Return the (X, Y) coordinate for the center point of the cell that contains the specified text.  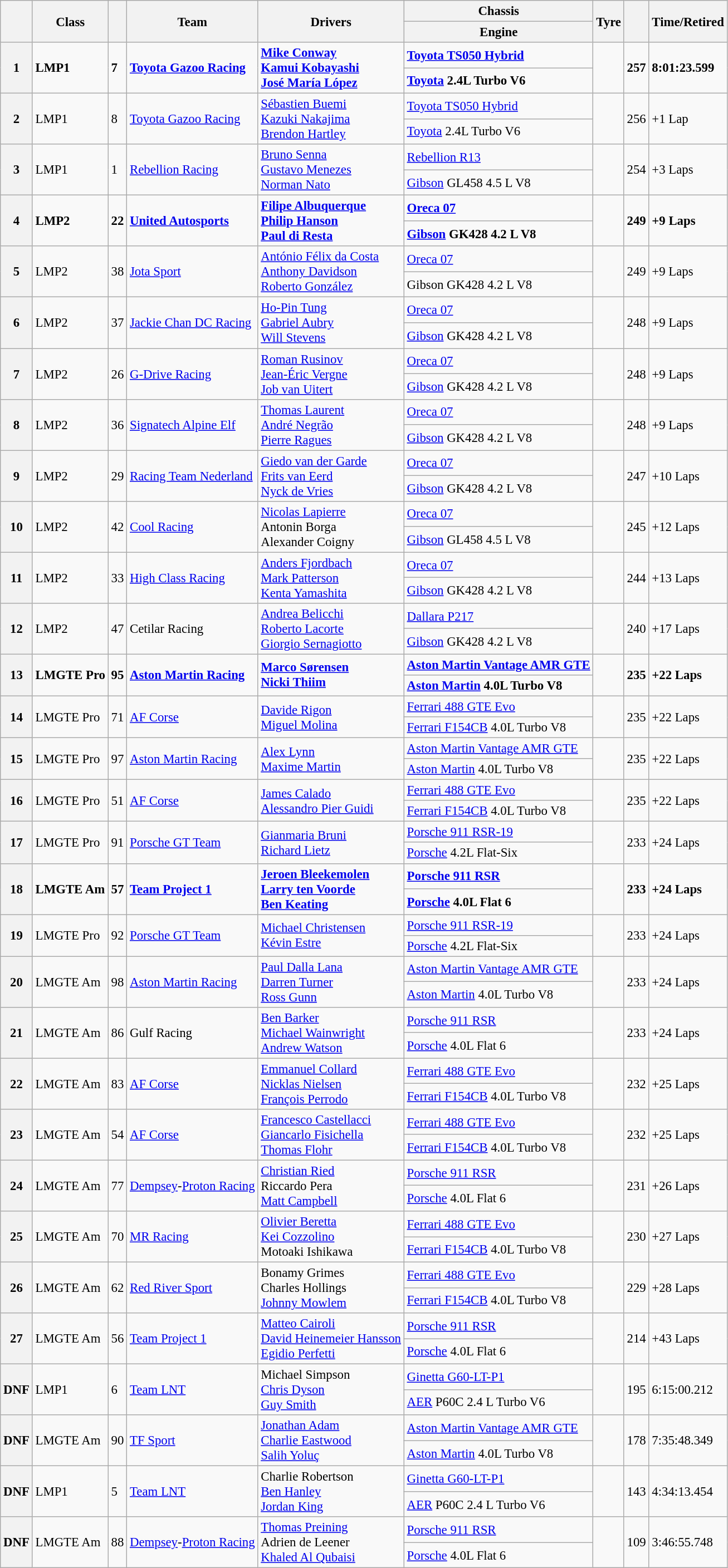
231 (636, 1186)
G-Drive Racing (193, 374)
51 (117, 800)
+10 Laps (688, 476)
Marco Sørensen Nicki Thiim (331, 675)
54 (117, 1135)
38 (117, 272)
15 (17, 759)
António Félix da Costa Anthony Davidson Roberto González (331, 272)
Signatech Alpine Elf (193, 425)
17 (17, 843)
Mike Conway Kamui Kobayashi José María López (331, 68)
19 (17, 935)
195 (636, 1390)
Roman Rusinov Jean-Éric Vergne Job van Uitert (331, 374)
Emmanuel Collard Nicklas Nielsen François Perrodo (331, 1084)
+17 Laps (688, 629)
Jonathan Adam Charlie Eastwood Salih Yoluç (331, 1441)
12 (17, 629)
Racing Team Nederland (193, 476)
10 (17, 527)
9 (17, 476)
+3 Laps (688, 170)
25 (17, 1237)
245 (636, 527)
MR Racing (193, 1237)
62 (117, 1288)
Paul Dalla Lana Darren Turner Ross Gunn (331, 982)
247 (636, 476)
Olivier Beretta Kei Cozzolino Motoaki Ishikawa (331, 1237)
230 (636, 1237)
Bonamy Grimes Charles Hollings Johnny Mowlem (331, 1288)
Christian Ried Riccardo Pera Matt Campbell (331, 1186)
Dempsey-Proton Racing (193, 1186)
254 (636, 170)
7:35:48.349 (688, 1441)
70 (117, 1237)
Drivers (331, 21)
8:01:23.599 (688, 68)
+1 Lap (688, 119)
71 (117, 717)
91 (117, 843)
United Autosports (193, 221)
92 (117, 935)
95 (117, 675)
83 (117, 1084)
56 (117, 1339)
+13 Laps (688, 578)
77 (117, 1186)
Anders Fjordbach Mark Patterson Kenta Yamashita (331, 578)
86 (117, 1033)
Sébastien Buemi Kazuki Nakajima Brendon Hartley (331, 119)
Engine (499, 32)
Gulf Racing (193, 1033)
229 (636, 1288)
Red River Sport (193, 1288)
Michael Simpson Chris Dyson Guy Smith (331, 1390)
13 (17, 675)
Jota Sport (193, 272)
Jeroen Bleekemolen Larry ten Voorde Ben Keating (331, 889)
Jackie Chan DC Racing (193, 323)
90 (117, 1441)
257 (636, 68)
23 (17, 1135)
Giedo van der Garde Frits van Eerd Nyck de Vries (331, 476)
4 (17, 221)
Nicolas Lapierre Antonin Borga Alexander Coigny (331, 527)
256 (636, 119)
6:15:00.212 (688, 1390)
Matteo Cairoli David Heinemeier Hansson Egidio Perfetti (331, 1339)
Ho-Pin Tung Gabriel Aubry Will Stevens (331, 323)
Bruno Senna Gustavo Menezes Norman Nato (331, 170)
Cetilar Racing (193, 629)
Andrea Belicchi Roberto Lacorte Giorgio Sernagiotto (331, 629)
18 (17, 889)
+12 Laps (688, 527)
240 (636, 629)
2 (17, 119)
TF Sport (193, 1441)
Francesco Castellacci Giancarlo Fisichella Thomas Flohr (331, 1135)
Davide Rigon Miguel Molina (331, 717)
42 (117, 527)
178 (636, 1441)
High Class Racing (193, 578)
214 (636, 1339)
Gianmaria Bruni Richard Lietz (331, 843)
Team (193, 21)
36 (117, 425)
+26 Laps (688, 1186)
21 (17, 1033)
143 (636, 1492)
+28 Laps (688, 1288)
24 (17, 1186)
Class (70, 21)
Tyre (608, 21)
47 (117, 629)
3 (17, 170)
Thomas Laurent André Negrão Pierre Ragues (331, 425)
Alex Lynn Maxime Martin (331, 759)
4:34:13.454 (688, 1492)
14 (17, 717)
11 (17, 578)
20 (17, 982)
29 (117, 476)
Time/Retired (688, 21)
97 (117, 759)
Michael Christensen Kévin Estre (331, 935)
Charlie Robertson Ben Hanley Jordan King (331, 1492)
James Calado Alessandro Pier Guidi (331, 800)
98 (117, 982)
27 (17, 1339)
244 (636, 578)
33 (117, 578)
Chassis (499, 11)
57 (117, 889)
37 (117, 323)
16 (17, 800)
+43 Laps (688, 1339)
Rebellion R13 (499, 157)
Cool Racing (193, 527)
Filipe Albuquerque Philip Hanson Paul di Resta (331, 221)
Dallara P217 (499, 616)
+27 Laps (688, 1237)
Rebellion Racing (193, 170)
Ben Barker Michael Wainwright Andrew Watson (331, 1033)
